Determine the [X, Y] coordinate at the center of the cell enclosing the given text.  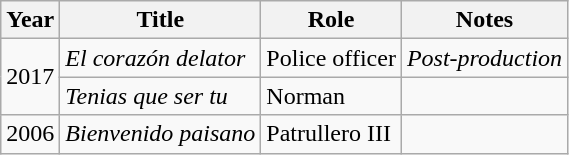
Tenias que ser tu [160, 96]
Year [30, 20]
Notes [484, 20]
2017 [30, 77]
2006 [30, 134]
Police officer [332, 58]
Title [160, 20]
Post-production [484, 58]
El corazón delator [160, 58]
Bienvenido paisano [160, 134]
Role [332, 20]
Norman [332, 96]
Patrullero III [332, 134]
